Detect which cell encompasses the target text, then output its [x, y] center coordinate. 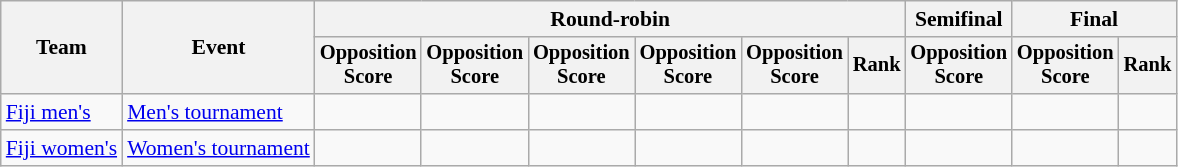
Round-robin [610, 19]
Men's tournament [218, 112]
Team [62, 48]
Fiji women's [62, 148]
Women's tournament [218, 148]
Fiji men's [62, 112]
Final [1094, 19]
Event [218, 48]
Semifinal [958, 19]
